Pinpoint the cell where the given text exists, returning its (X, Y) midpoint coordinate. 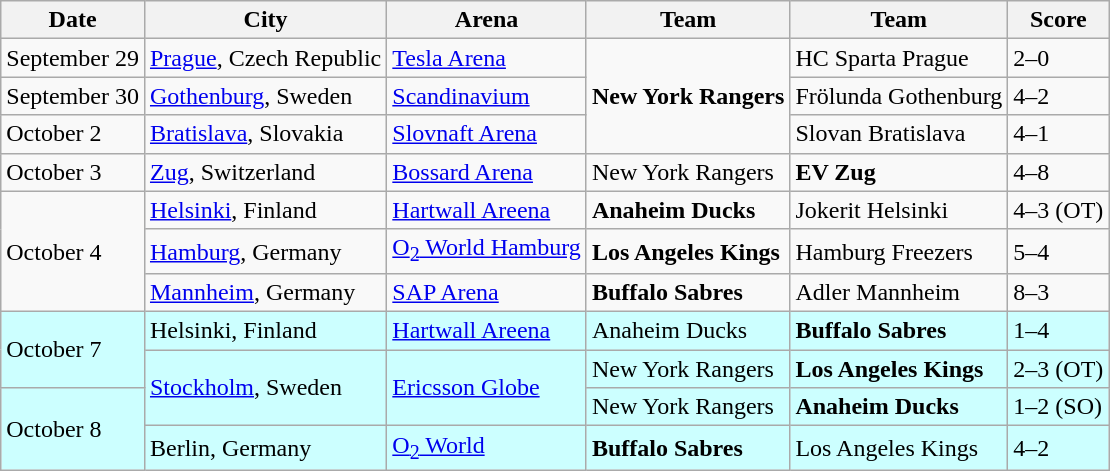
1–2 (SO) (1058, 407)
City (265, 20)
Arena (487, 20)
September 30 (73, 96)
O2 World (487, 448)
Zug, Switzerland (265, 172)
October 7 (73, 350)
October 8 (73, 429)
Mannheim, Germany (265, 292)
Hamburg, Germany (265, 251)
HC Sparta Prague (899, 58)
Bossard Arena (487, 172)
Berlin, Germany (265, 448)
2–0 (1058, 58)
EV Zug (899, 172)
5–4 (1058, 251)
Ericsson Globe (487, 388)
4–8 (1058, 172)
Bratislava, Slovakia (265, 134)
October 3 (73, 172)
Jokerit Helsinki (899, 210)
Stockholm, Sweden (265, 388)
Gothenburg, Sweden (265, 96)
SAP Arena (487, 292)
October 2 (73, 134)
Frölunda Gothenburg (899, 96)
Slovan Bratislava (899, 134)
1–4 (1058, 331)
Adler Mannheim (899, 292)
Hamburg Freezers (899, 251)
8–3 (1058, 292)
Slovnaft Arena (487, 134)
Prague, Czech Republic (265, 58)
O2 World Hamburg (487, 251)
September 29 (73, 58)
October 4 (73, 251)
Scandinavium (487, 96)
Score (1058, 20)
Tesla Arena (487, 58)
2–3 (OT) (1058, 369)
Date (73, 20)
4–1 (1058, 134)
4–3 (OT) (1058, 210)
